Extract the (x, y) coordinate from the center of the cell holding the provided text.  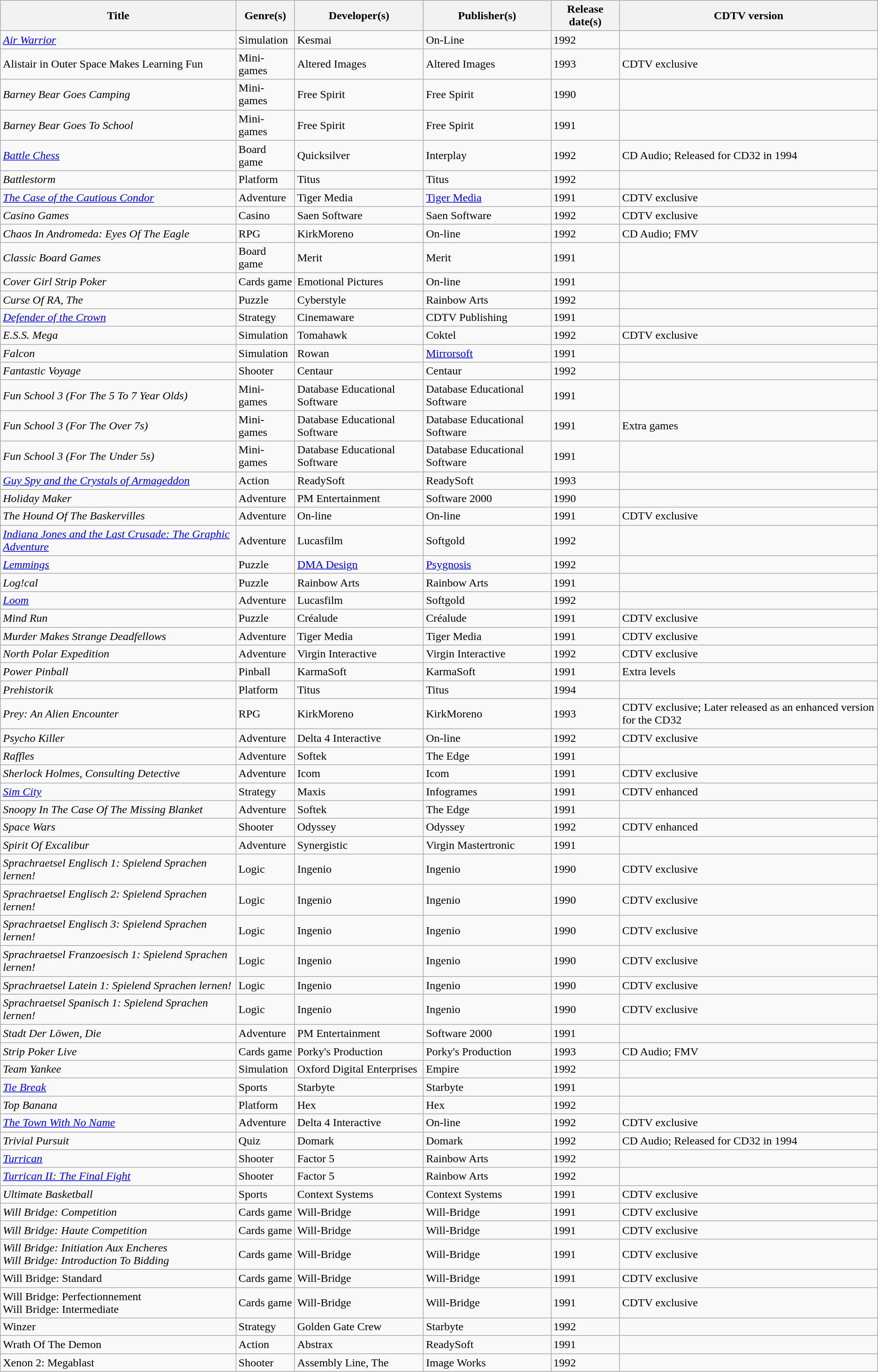
Fantastic Voyage (118, 371)
Winzer (118, 1327)
Sprachraetsel Englisch 2: Spielend Sprachen lernen! (118, 900)
The Town With No Name (118, 1123)
Psycho Killer (118, 738)
Ultimate Basketball (118, 1194)
Barney Bear Goes To School (118, 125)
Space Wars (118, 827)
Maxis (359, 792)
Battlestorm (118, 180)
Sprachraetsel Spanisch 1: Spielend Sprachen lernen! (118, 1010)
Fun School 3 (For The Under 5s) (118, 456)
CDTV Publishing (487, 318)
Top Banana (118, 1105)
Synergistic (359, 845)
Raffles (118, 756)
Falcon (118, 353)
Classic Board Games (118, 257)
Golden Gate Crew (359, 1327)
Sprachraetsel Englisch 3: Spielend Sprachen lernen! (118, 930)
Sprachraetsel Latein 1: Spielend Sprachen lernen! (118, 985)
CDTV exclusive; Later released as an enhanced version for the CD32 (749, 714)
Sherlock Holmes, Consulting Detective (118, 774)
Will Bridge: Standard (118, 1278)
Quicksilver (359, 156)
Mirrorsoft (487, 353)
North Polar Expedition (118, 654)
Chaos In Andromeda: Eyes Of The Eagle (118, 233)
Will Bridge: Competition (118, 1212)
Defender of the Crown (118, 318)
CDTV version (749, 16)
Casino Games (118, 215)
Holiday Maker (118, 498)
Snoopy In The Case Of The Missing Blanket (118, 809)
The Hound Of The Baskervilles (118, 516)
DMA Design (359, 564)
Rowan (359, 353)
Air Warrior (118, 40)
Curse Of RA, The (118, 300)
Will Bridge: Initiation Aux EncheresWill Bridge: Introduction To Bidding (118, 1254)
Lemmings (118, 564)
Tie Break (118, 1087)
Strip Poker Live (118, 1052)
Cyberstyle (359, 300)
Tomahawk (359, 335)
Barney Bear Goes Camping (118, 95)
Turrican (118, 1159)
Oxford Digital Enterprises (359, 1069)
Prey: An Alien Encounter (118, 714)
Release date(s) (585, 16)
Assembly Line, The (359, 1363)
Fun School 3 (For The Over 7s) (118, 426)
Guy Spy and the Crystals of Armageddon (118, 480)
Prehistorik (118, 690)
Extra games (749, 426)
Cinemaware (359, 318)
Genre(s) (265, 16)
Psygnosis (487, 564)
Publisher(s) (487, 16)
Extra levels (749, 672)
Stadt Der Löwen, Die (118, 1034)
Cover Girl Strip Poker (118, 282)
Team Yankee (118, 1069)
The Case of the Cautious Condor (118, 198)
Interplay (487, 156)
Infogrames (487, 792)
Image Works (487, 1363)
Abstrax (359, 1345)
Sprachraetsel Franzoesisch 1: Spielend Sprachen lernen! (118, 961)
Indiana Jones and the Last Crusade: The Graphic Adventure (118, 541)
Will Bridge: PerfectionnementWill Bridge: Intermediate (118, 1303)
Quiz (265, 1141)
Alistair in Outer Space Makes Learning Fun (118, 64)
Trivial Pursuit (118, 1141)
Murder Makes Strange Deadfellows (118, 636)
Power Pinball (118, 672)
Casino (265, 215)
Spirit Of Excalibur (118, 845)
Emotional Pictures (359, 282)
1994 (585, 690)
Virgin Mastertronic (487, 845)
Pinball (265, 672)
Kesmai (359, 40)
Empire (487, 1069)
E.S.S. Mega (118, 335)
Fun School 3 (For The 5 To 7 Year Olds) (118, 395)
Loom (118, 600)
Sim City (118, 792)
Wrath Of The Demon (118, 1345)
Will Bridge: Haute Competition (118, 1230)
Xenon 2: Megablast (118, 1363)
Developer(s) (359, 16)
Title (118, 16)
Coktel (487, 335)
On-Line (487, 40)
Log!cal (118, 582)
Turrican II: The Final Fight (118, 1176)
Sprachraetsel Englisch 1: Spielend Sprachen lernen! (118, 869)
Battle Chess (118, 156)
Mind Run (118, 618)
